Return [x, y] of the center of cell containing provided text 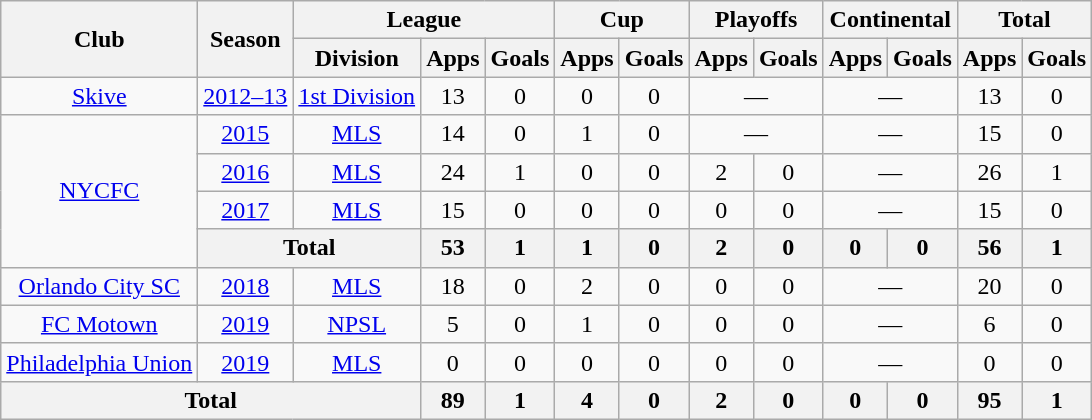
Division [357, 58]
Orlando City SC [100, 286]
Philadelphia Union [100, 362]
26 [989, 172]
56 [989, 248]
95 [989, 400]
53 [453, 248]
Continental [890, 20]
Cup [622, 20]
18 [453, 286]
89 [453, 400]
NYCFC [100, 191]
5 [453, 324]
Season [246, 39]
2012–13 [246, 96]
FC Motown [100, 324]
Club [100, 39]
20 [989, 286]
Skive [100, 96]
NPSL [357, 324]
2016 [246, 172]
1st Division [357, 96]
2017 [246, 210]
2015 [246, 134]
4 [587, 400]
6 [989, 324]
24 [453, 172]
14 [453, 134]
2018 [246, 286]
Playoffs [756, 20]
League [424, 20]
